Identify which cell holds the provided text, then report its [X, Y] central coordinate. 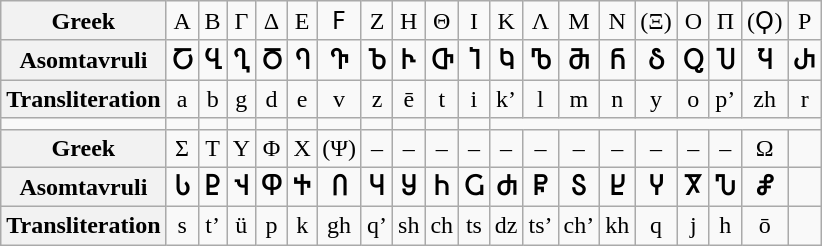
y [656, 99]
n [618, 99]
k’ [506, 99]
Ⴁ [212, 60]
d [272, 99]
k [302, 226]
Ⴟ [693, 187]
t [442, 99]
Ⴖ [340, 187]
ch [442, 226]
Ⴑ [182, 187]
Ⴔ [272, 187]
Ζ [376, 21]
ü [241, 226]
Ⴜ [540, 187]
Ϝ [340, 21]
Ⴠ [725, 187]
Η [409, 21]
Φ [272, 148]
Λ [540, 21]
Θ [442, 21]
j [693, 226]
Χ [302, 148]
ē [409, 99]
Κ [506, 21]
r [805, 99]
p [272, 226]
(Ξ) [656, 21]
v [340, 99]
Ⴂ [241, 60]
Ο [693, 21]
Ι [474, 21]
Ⴍ [693, 60]
Ⴐ [805, 60]
e [302, 99]
s [182, 226]
Ⴄ [302, 60]
Σ [182, 148]
Τ [212, 148]
ō [764, 226]
Δ [272, 21]
kh [618, 226]
Ⴚ [474, 187]
Ⴡ [409, 60]
Ⴞ [618, 187]
Ⴊ [540, 60]
t’ [212, 226]
i [474, 99]
Ⴎ [725, 60]
ch’ [579, 226]
Ν [618, 21]
Ⴣ [241, 187]
zh [764, 99]
sh [409, 226]
p’ [725, 99]
Ⴒ [212, 187]
Ⴤ [656, 187]
l [540, 99]
Ⴌ [618, 60]
Ⴏ [764, 60]
Ⴇ [442, 60]
dz [506, 226]
Ⴕ [302, 187]
Π [725, 21]
q’ [376, 226]
Ⴙ [442, 187]
Ⴅ [340, 60]
o [693, 99]
Ρ [805, 21]
Ⴃ [272, 60]
Ⴘ [409, 187]
Γ [241, 21]
ts’ [540, 226]
Ⴆ [376, 60]
Ⴀ [182, 60]
Ⴈ [474, 60]
q [656, 226]
(Ψ) [340, 148]
Μ [579, 21]
Ⴢ [656, 60]
a [182, 99]
(Ϙ) [764, 21]
h [725, 226]
Ⴛ [506, 187]
Ⴋ [579, 60]
gh [340, 226]
Ⴝ [579, 187]
Ⴥ [764, 187]
m [579, 99]
g [241, 99]
Υ [241, 148]
Α [182, 21]
Ε [302, 21]
Ⴉ [506, 60]
Ⴗ [376, 187]
ts [474, 226]
b [212, 99]
z [376, 99]
Β [212, 21]
Ω [764, 148]
